For the text-containing cell, return its midpoint in [X, Y] coordinate format. 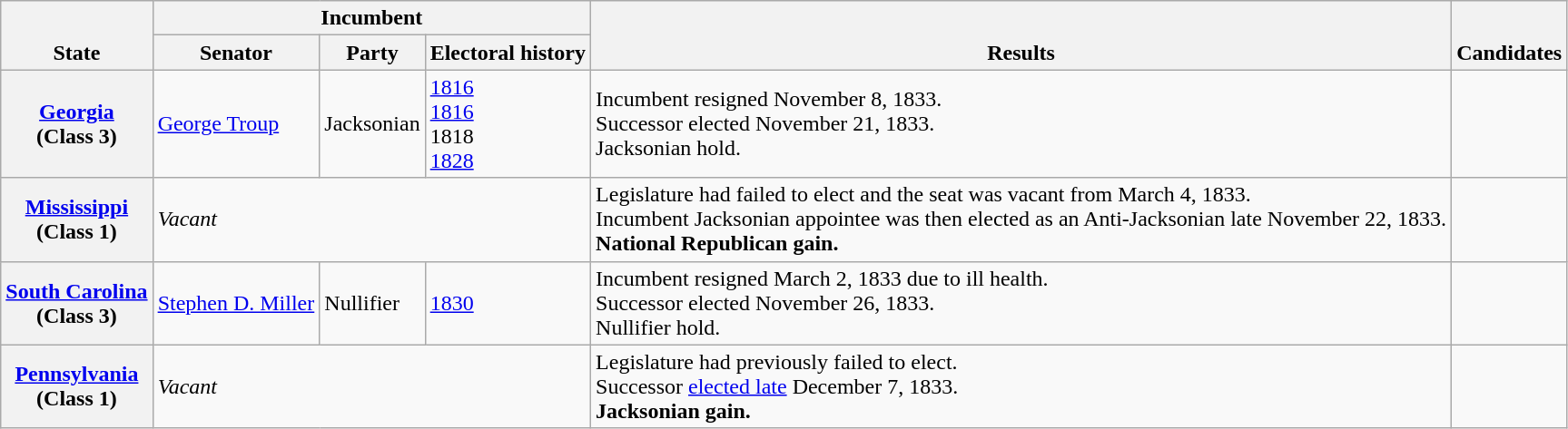
Jacksonian [372, 123]
1816 18161818 1828 [508, 123]
State [76, 35]
Party [372, 53]
Results [1021, 35]
Senator [236, 53]
Georgia(Class 3) [76, 123]
Nullifier [372, 303]
Electoral history [508, 53]
Stephen D. Miller [236, 303]
Pennsylvania(Class 1) [76, 386]
George Troup [236, 123]
Legislature had previously failed to elect.Successor elected late December 7, 1833.Jacksonian gain. [1021, 386]
South Carolina(Class 3) [76, 303]
Incumbent [371, 18]
Mississippi(Class 1) [76, 219]
Incumbent resigned November 8, 1833.Successor elected November 21, 1833.Jacksonian hold. [1021, 123]
Candidates [1509, 35]
1830 [508, 303]
Incumbent resigned March 2, 1833 due to ill health.Successor elected November 26, 1833.Nullifier hold. [1021, 303]
